From the cell containing the given text, extract its center point as [x, y] coordinate. 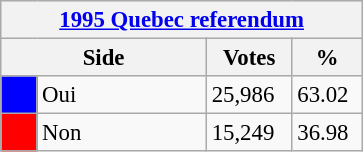
Oui [122, 95]
63.02 [328, 95]
36.98 [328, 133]
Non [122, 133]
25,986 [249, 95]
15,249 [249, 133]
1995 Quebec referendum [182, 20]
% [328, 58]
Side [104, 58]
Votes [249, 58]
